Locate the cell with the specified text and output its [X, Y] center coordinate. 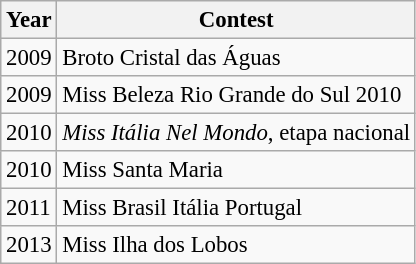
Year [29, 20]
2013 [29, 245]
Miss Itália Nel Mondo, etapa nacional [236, 133]
Miss Beleza Rio Grande do Sul 2010 [236, 95]
Broto Cristal das Águas [236, 58]
Contest [236, 20]
Miss Santa Maria [236, 170]
Miss Ilha dos Lobos [236, 245]
2011 [29, 208]
Miss Brasil Itália Portugal [236, 208]
